Search for the cell housing the specified text and yield its (x, y) center coordinate. 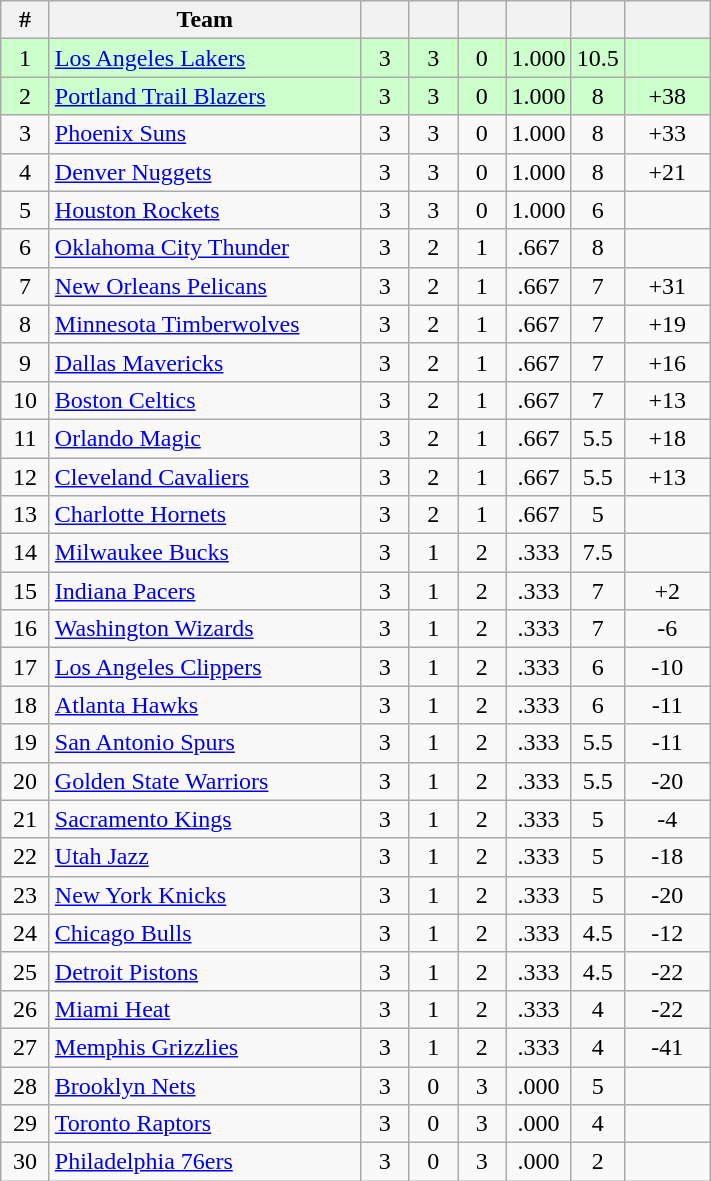
Minnesota Timberwolves (204, 324)
10 (26, 400)
Team (204, 20)
22 (26, 857)
Brooklyn Nets (204, 1085)
Golden State Warriors (204, 781)
30 (26, 1162)
Oklahoma City Thunder (204, 248)
Philadelphia 76ers (204, 1162)
-18 (667, 857)
+19 (667, 324)
Los Angeles Lakers (204, 58)
+21 (667, 172)
-10 (667, 667)
-12 (667, 933)
13 (26, 515)
-41 (667, 1047)
+18 (667, 438)
25 (26, 971)
21 (26, 819)
28 (26, 1085)
12 (26, 477)
Dallas Mavericks (204, 362)
-4 (667, 819)
Washington Wizards (204, 629)
27 (26, 1047)
16 (26, 629)
9 (26, 362)
+2 (667, 591)
Denver Nuggets (204, 172)
23 (26, 895)
Boston Celtics (204, 400)
New Orleans Pelicans (204, 286)
+33 (667, 134)
29 (26, 1124)
Indiana Pacers (204, 591)
17 (26, 667)
# (26, 20)
+31 (667, 286)
10.5 (598, 58)
Atlanta Hawks (204, 705)
Houston Rockets (204, 210)
Phoenix Suns (204, 134)
Memphis Grizzlies (204, 1047)
San Antonio Spurs (204, 743)
Charlotte Hornets (204, 515)
-6 (667, 629)
Chicago Bulls (204, 933)
Cleveland Cavaliers (204, 477)
Los Angeles Clippers (204, 667)
Utah Jazz (204, 857)
+38 (667, 96)
18 (26, 705)
7.5 (598, 553)
15 (26, 591)
Milwaukee Bucks (204, 553)
11 (26, 438)
Detroit Pistons (204, 971)
20 (26, 781)
Miami Heat (204, 1009)
19 (26, 743)
26 (26, 1009)
Toronto Raptors (204, 1124)
New York Knicks (204, 895)
Orlando Magic (204, 438)
+16 (667, 362)
Portland Trail Blazers (204, 96)
Sacramento Kings (204, 819)
24 (26, 933)
14 (26, 553)
